Identify which cell holds the provided text, then report its [x, y] central coordinate. 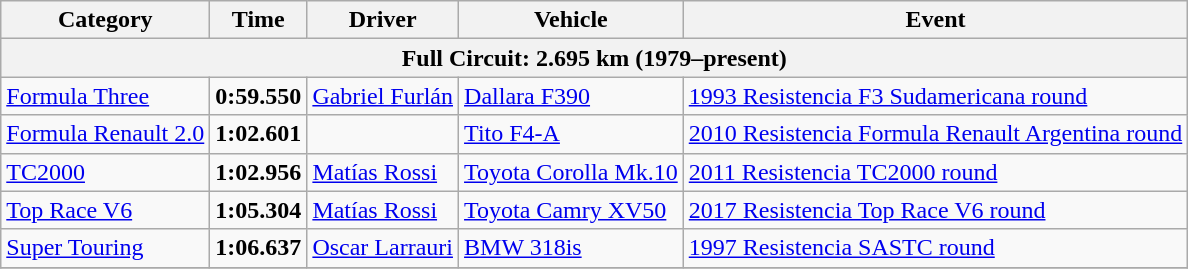
Top Race V6 [106, 210]
Toyota Corolla Mk.10 [572, 172]
1:02.956 [258, 172]
Driver [383, 20]
Time [258, 20]
Dallara F390 [572, 96]
Gabriel Furlán [383, 96]
BMW 318is [572, 248]
0:59.550 [258, 96]
1:02.601 [258, 134]
2010 Resistencia Formula Renault Argentina round [936, 134]
Toyota Camry XV50 [572, 210]
Full Circuit: 2.695 km (1979–present) [594, 58]
Oscar Larrauri [383, 248]
Vehicle [572, 20]
1:06.637 [258, 248]
Tito F4-A [572, 134]
1997 Resistencia SASTC round [936, 248]
TC2000 [106, 172]
Super Touring [106, 248]
2017 Resistencia Top Race V6 round [936, 210]
Formula Renault 2.0 [106, 134]
Category [106, 20]
Event [936, 20]
1:05.304 [258, 210]
2011 Resistencia TC2000 round [936, 172]
1993 Resistencia F3 Sudamericana round [936, 96]
Formula Three [106, 96]
